Identify which cell holds the provided text, then report its [X, Y] central coordinate. 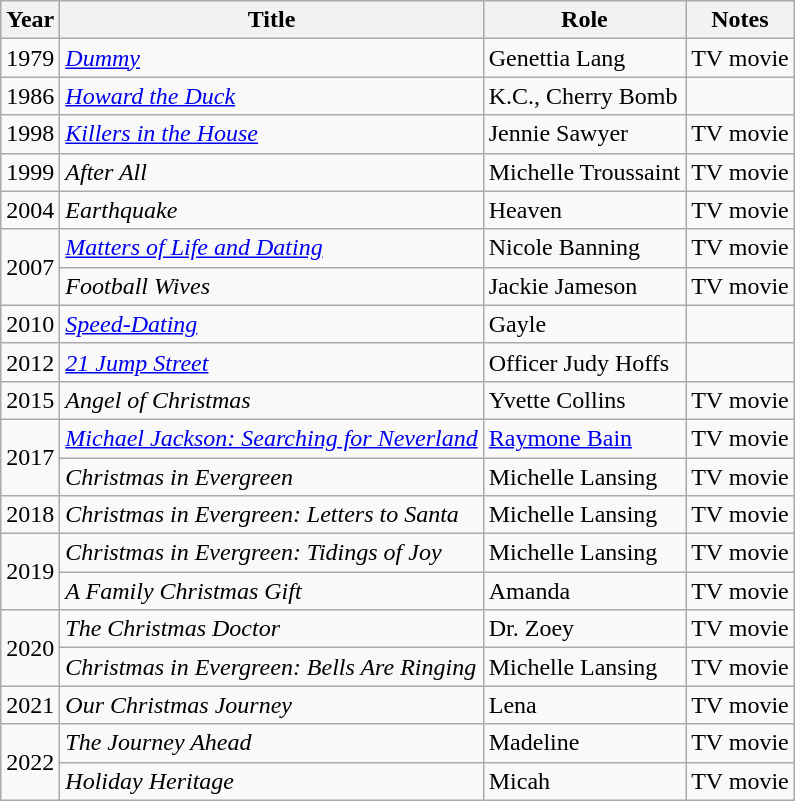
Madeline [584, 743]
Year [30, 20]
Notes [740, 20]
Raymone Bain [584, 438]
2015 [30, 400]
Matters of Life and Dating [272, 248]
Nicole Banning [584, 248]
2010 [30, 324]
Football Wives [272, 286]
Amanda [584, 591]
21 Jump Street [272, 362]
2007 [30, 267]
2017 [30, 457]
Angel of Christmas [272, 400]
2022 [30, 762]
K.C., Cherry Bomb [584, 96]
1986 [30, 96]
Christmas in Evergreen [272, 477]
Michael Jackson: Searching for Neverland [272, 438]
Christmas in Evergreen: Bells Are Ringing [272, 667]
Speed-Dating [272, 324]
Heaven [584, 210]
1979 [30, 58]
Our Christmas Journey [272, 705]
Genettia Lang [584, 58]
Michelle Troussaint [584, 172]
2020 [30, 648]
Dr. Zoey [584, 629]
Earthquake [272, 210]
The Christmas Doctor [272, 629]
Killers in the House [272, 134]
1999 [30, 172]
Dummy [272, 58]
2021 [30, 705]
Gayle [584, 324]
Role [584, 20]
Yvette Collins [584, 400]
The Journey Ahead [272, 743]
Jackie Jameson [584, 286]
2019 [30, 572]
Officer Judy Hoffs [584, 362]
Christmas in Evergreen: Letters to Santa [272, 515]
2012 [30, 362]
Title [272, 20]
Micah [584, 781]
After All [272, 172]
1998 [30, 134]
Christmas in Evergreen: Tidings of Joy [272, 553]
Holiday Heritage [272, 781]
Jennie Sawyer [584, 134]
Howard the Duck [272, 96]
2018 [30, 515]
2004 [30, 210]
Lena [584, 705]
A Family Christmas Gift [272, 591]
